Identify which cell holds the provided text, then report its (X, Y) central coordinate. 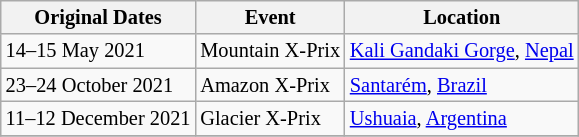
14–15 May 2021 (98, 51)
Santarém, Brazil (462, 85)
Kali Gandaki Gorge, Nepal (462, 51)
23–24 October 2021 (98, 85)
Original Dates (98, 17)
Event (270, 17)
Ushuaia, Argentina (462, 118)
Mountain X-Prix (270, 51)
Location (462, 17)
11–12 December 2021 (98, 118)
Glacier X-Prix (270, 118)
Amazon X-Prix (270, 85)
